Provide the (x, y) coordinate of the cell's center where the given text is located.  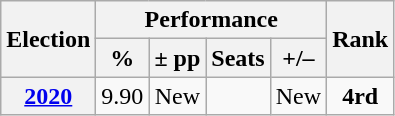
4rd (360, 96)
Performance (212, 20)
Rank (360, 39)
9.90 (122, 96)
2020 (48, 96)
% (122, 58)
Election (48, 39)
± pp (178, 58)
Seats (238, 58)
+/– (298, 58)
